Output the (x, y) coordinate of the center of the cell containing the given text.  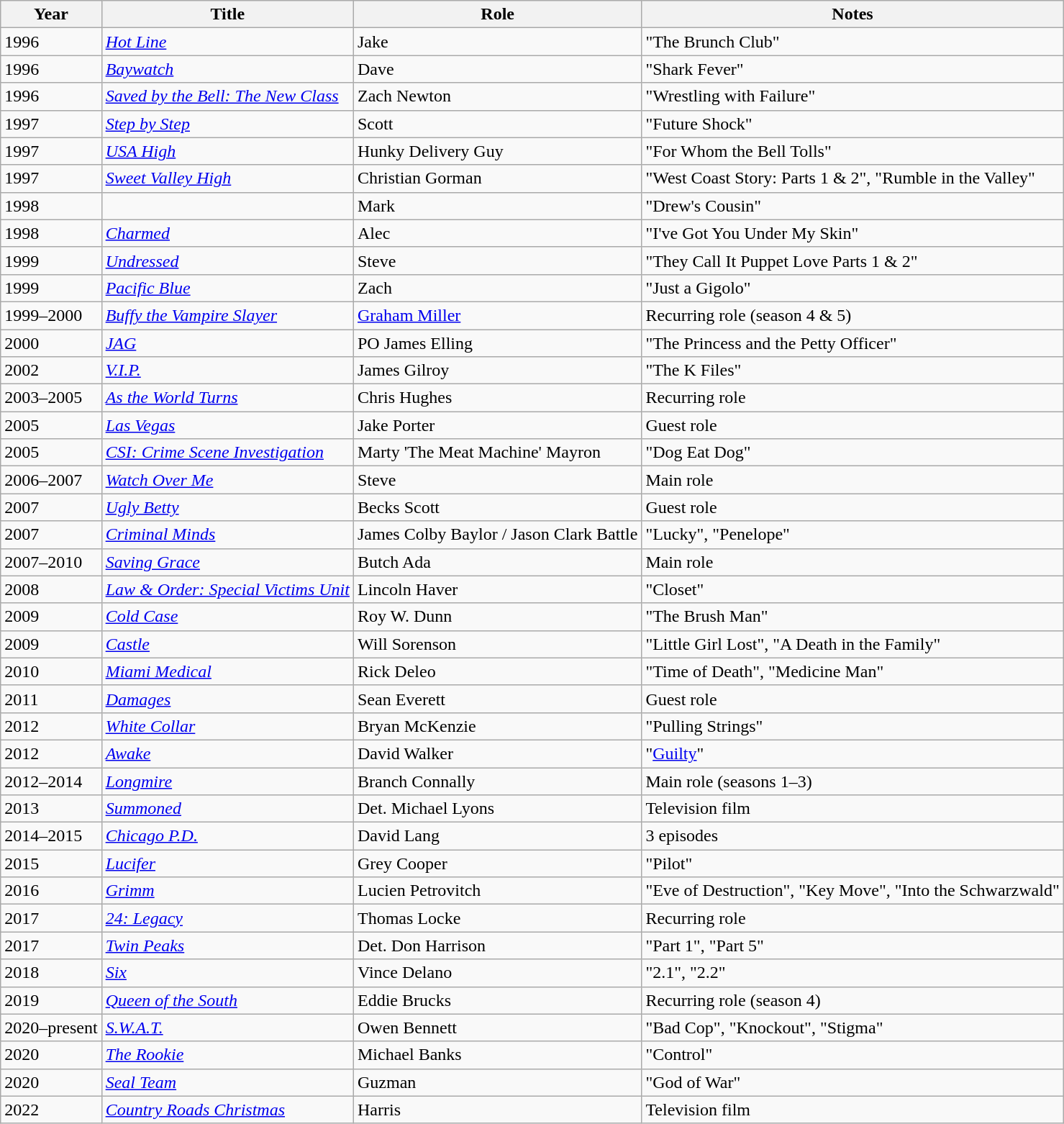
Lucien Petrovitch (497, 891)
"Closet" (852, 589)
"Eve of Destruction", "Key Move", "Into the Schwarzwald" (852, 891)
"Pulling Strings" (852, 726)
PO James Elling (497, 343)
2015 (51, 864)
Will Sorenson (497, 644)
Grey Cooper (497, 864)
Mark (497, 206)
Branch Connally (497, 781)
"The K Files" (852, 371)
2012–2014 (51, 781)
USA High (227, 151)
The Rookie (227, 1055)
Bryan McKenzie (497, 726)
"Time of Death", "Medicine Man" (852, 671)
Country Roads Christmas (227, 1110)
2006–2007 (51, 480)
24: Legacy (227, 918)
Lucifer (227, 864)
Lincoln Haver (497, 589)
Charmed (227, 233)
2003–2005 (51, 398)
"The Brush Man" (852, 617)
Las Vegas (227, 425)
2007–2010 (51, 562)
Queen of the South (227, 1000)
Pacific Blue (227, 288)
Butch Ada (497, 562)
"Drew's Cousin" (852, 206)
"Little Girl Lost", "A Death in the Family" (852, 644)
David Lang (497, 836)
2014–2015 (51, 836)
Scott (497, 124)
"Guilty" (852, 753)
2018 (51, 973)
Title (227, 14)
Baywatch (227, 69)
2016 (51, 891)
3 episodes (852, 836)
Hunky Delivery Guy (497, 151)
2010 (51, 671)
"Wrestling with Failure" (852, 96)
"God of War" (852, 1082)
Marty 'The Meat Machine' Mayron (497, 453)
David Walker (497, 753)
"Control" (852, 1055)
"For Whom the Bell Tolls" (852, 151)
Castle (227, 644)
Grimm (227, 891)
Michael Banks (497, 1055)
Role (497, 14)
"Lucky", "Penelope" (852, 535)
Vince Delano (497, 973)
Becks Scott (497, 507)
2002 (51, 371)
White Collar (227, 726)
Watch Over Me (227, 480)
2022 (51, 1110)
Saved by the Bell: The New Class (227, 96)
Owen Bennett (497, 1028)
Awake (227, 753)
"Just a Gigolo" (852, 288)
Chicago P.D. (227, 836)
Undressed (227, 260)
Dave (497, 69)
Harris (497, 1110)
"Part 1", "Part 5" (852, 946)
James Colby Baylor / Jason Clark Battle (497, 535)
Rick Deleo (497, 671)
Graham Miller (497, 315)
Notes (852, 14)
CSI: Crime Scene Investigation (227, 453)
Main role (seasons 1–3) (852, 781)
Alec (497, 233)
"Pilot" (852, 864)
Summoned (227, 809)
2000 (51, 343)
Seal Team (227, 1082)
2020–present (51, 1028)
"Future Shock" (852, 124)
"Dog Eat Dog" (852, 453)
"Bad Cop", "Knockout", "Stigma" (852, 1028)
Guzman (497, 1082)
Thomas Locke (497, 918)
Recurring role (season 4 & 5) (852, 315)
"The Brunch Club" (852, 42)
Longmire (227, 781)
Det. Michael Lyons (497, 809)
S.W.A.T. (227, 1028)
James Gilroy (497, 371)
"I've Got You Under My Skin" (852, 233)
Step by Step (227, 124)
"Shark Fever" (852, 69)
Law & Order: Special Victims Unit (227, 589)
V.I.P. (227, 371)
JAG (227, 343)
Hot Line (227, 42)
Six (227, 973)
Twin Peaks (227, 946)
"West Coast Story: Parts 1 & 2", "Rumble in the Valley" (852, 178)
Criminal Minds (227, 535)
Det. Don Harrison (497, 946)
1999–2000 (51, 315)
Christian Gorman (497, 178)
Jake Porter (497, 425)
2008 (51, 589)
Roy W. Dunn (497, 617)
"The Princess and the Petty Officer" (852, 343)
2011 (51, 699)
Jake (497, 42)
Cold Case (227, 617)
As the World Turns (227, 398)
Saving Grace (227, 562)
Zach Newton (497, 96)
Year (51, 14)
Sweet Valley High (227, 178)
Ugly Betty (227, 507)
"2.1", "2.2" (852, 973)
Sean Everett (497, 699)
Zach (497, 288)
Eddie Brucks (497, 1000)
Recurring role (season 4) (852, 1000)
Miami Medical (227, 671)
Damages (227, 699)
"They Call It Puppet Love Parts 1 & 2" (852, 260)
Chris Hughes (497, 398)
2019 (51, 1000)
Buffy the Vampire Slayer (227, 315)
2013 (51, 809)
